Capture the cell that displays the provided text and extract its [X, Y] central coordinate. 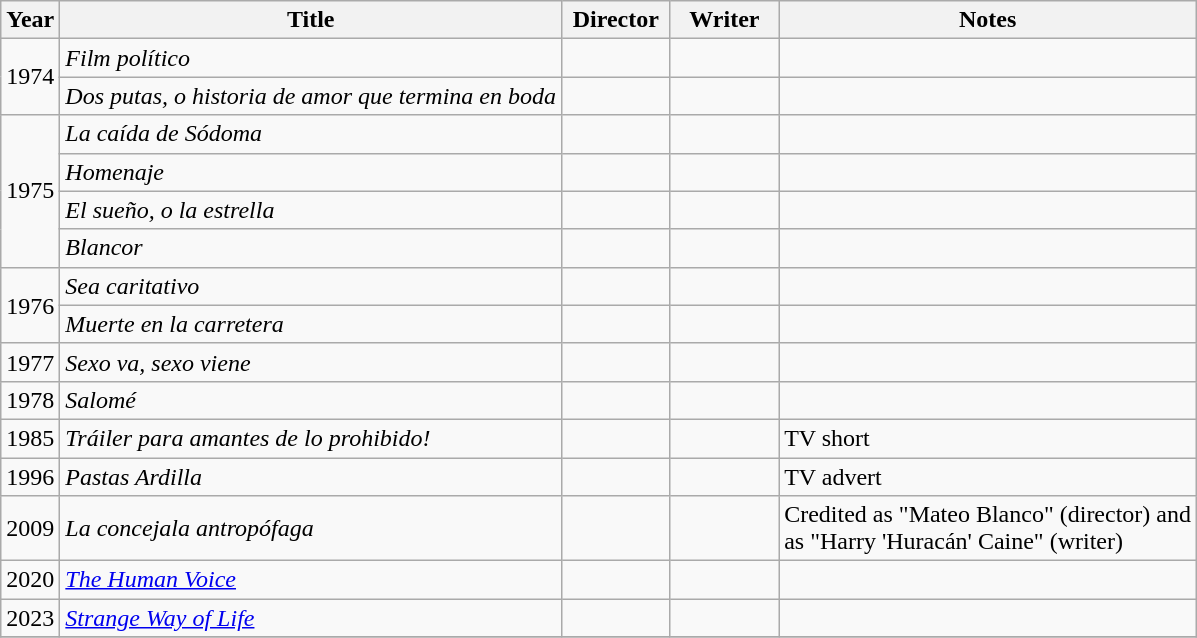
1985 [30, 438]
El sueño, o la estrella [311, 210]
Sexo va, sexo viene [311, 362]
Title [311, 20]
TV short [988, 438]
Credited as "Mateo Blanco" (director) and as "Harry 'Huracán' Caine" (writer) [988, 528]
Strange Way of Life [311, 618]
Year [30, 20]
2020 [30, 580]
1976 [30, 305]
1977 [30, 362]
1978 [30, 400]
Notes [988, 20]
Muerte en la carretera [311, 324]
1974 [30, 77]
La concejala antropófaga [311, 528]
Film político [311, 58]
The Human Voice [311, 580]
1996 [30, 477]
Writer [724, 20]
Salomé [311, 400]
Tráiler para amantes de lo prohibido! [311, 438]
Blancor [311, 248]
2009 [30, 528]
Sea caritativo [311, 286]
Director [616, 20]
2023 [30, 618]
Dos putas, o historia de amor que termina en boda [311, 96]
Homenaje [311, 172]
TV advert [988, 477]
1975 [30, 191]
La caída de Sódoma [311, 134]
Pastas Ardilla [311, 477]
